Find where the given text appears and provide that cell's center as (X, Y) coordinate. 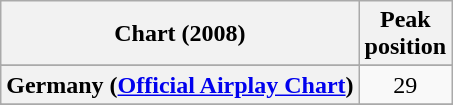
Chart (2008) (180, 34)
29 (405, 85)
Peakposition (405, 34)
Germany (Official Airplay Chart) (180, 85)
